Output the (X, Y) coordinate of the center of the cell containing the given text.  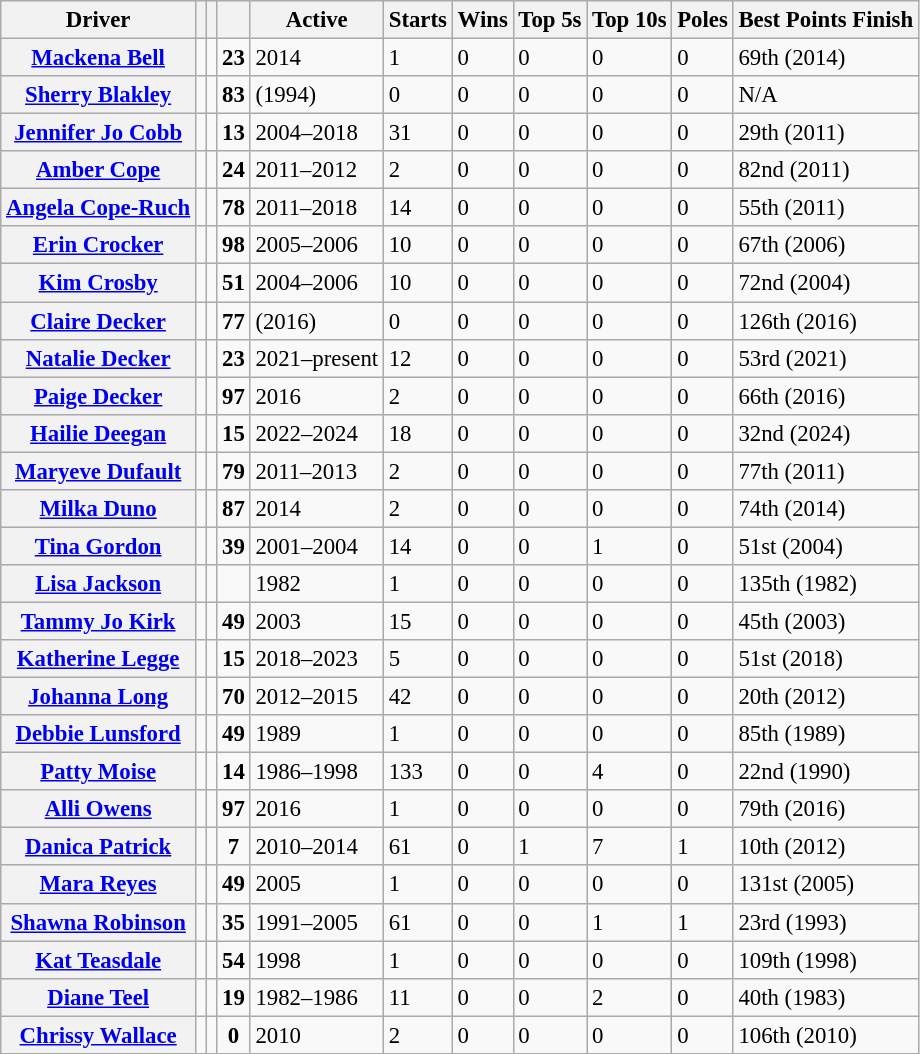
54 (234, 960)
Lisa Jackson (98, 584)
20th (2012) (826, 697)
79 (234, 471)
53rd (2021) (826, 358)
10th (2012) (826, 847)
35 (234, 922)
133 (418, 772)
Katherine Legge (98, 659)
79th (2016) (826, 809)
Poles (702, 20)
2003 (316, 621)
135th (1982) (826, 584)
Angela Cope-Ruch (98, 208)
2010 (316, 1035)
Wins (482, 20)
82nd (2011) (826, 170)
Jennifer Jo Cobb (98, 133)
Kim Crosby (98, 283)
2011–2012 (316, 170)
13 (234, 133)
Hailie Deegan (98, 433)
Active (316, 20)
2004–2018 (316, 133)
2012–2015 (316, 697)
1982 (316, 584)
2022–2024 (316, 433)
2011–2018 (316, 208)
Diane Teel (98, 997)
85th (1989) (826, 734)
Best Points Finish (826, 20)
24 (234, 170)
77th (2011) (826, 471)
40th (1983) (826, 997)
42 (418, 697)
Alli Owens (98, 809)
23rd (1993) (826, 922)
126th (2016) (826, 321)
72nd (2004) (826, 283)
Paige Decker (98, 396)
Mara Reyes (98, 885)
39 (234, 546)
2004–2006 (316, 283)
1991–2005 (316, 922)
5 (418, 659)
Chrissy Wallace (98, 1035)
32nd (2024) (826, 433)
109th (1998) (826, 960)
70 (234, 697)
4 (630, 772)
Danica Patrick (98, 847)
77 (234, 321)
22nd (1990) (826, 772)
131st (2005) (826, 885)
Driver (98, 20)
51st (2004) (826, 546)
Patty Moise (98, 772)
19 (234, 997)
1989 (316, 734)
1998 (316, 960)
66th (2016) (826, 396)
2005–2006 (316, 245)
78 (234, 208)
Tammy Jo Kirk (98, 621)
12 (418, 358)
2021–present (316, 358)
69th (2014) (826, 58)
Top 10s (630, 20)
Top 5s (550, 20)
2001–2004 (316, 546)
1982–1986 (316, 997)
Mackena Bell (98, 58)
Johanna Long (98, 697)
Shawna Robinson (98, 922)
87 (234, 509)
67th (2006) (826, 245)
2018–2023 (316, 659)
(2016) (316, 321)
Tina Gordon (98, 546)
11 (418, 997)
N/A (826, 95)
51 (234, 283)
18 (418, 433)
29th (2011) (826, 133)
Claire Decker (98, 321)
Debbie Lunsford (98, 734)
55th (2011) (826, 208)
Natalie Decker (98, 358)
Maryeve Dufault (98, 471)
45th (2003) (826, 621)
2011–2013 (316, 471)
Kat Teasdale (98, 960)
Amber Cope (98, 170)
Sherry Blakley (98, 95)
Starts (418, 20)
1986–1998 (316, 772)
31 (418, 133)
51st (2018) (826, 659)
Erin Crocker (98, 245)
(1994) (316, 95)
2010–2014 (316, 847)
106th (2010) (826, 1035)
98 (234, 245)
Milka Duno (98, 509)
83 (234, 95)
74th (2014) (826, 509)
2005 (316, 885)
